Return the (x, y) coordinate for the center point of the cell that contains the specified text.  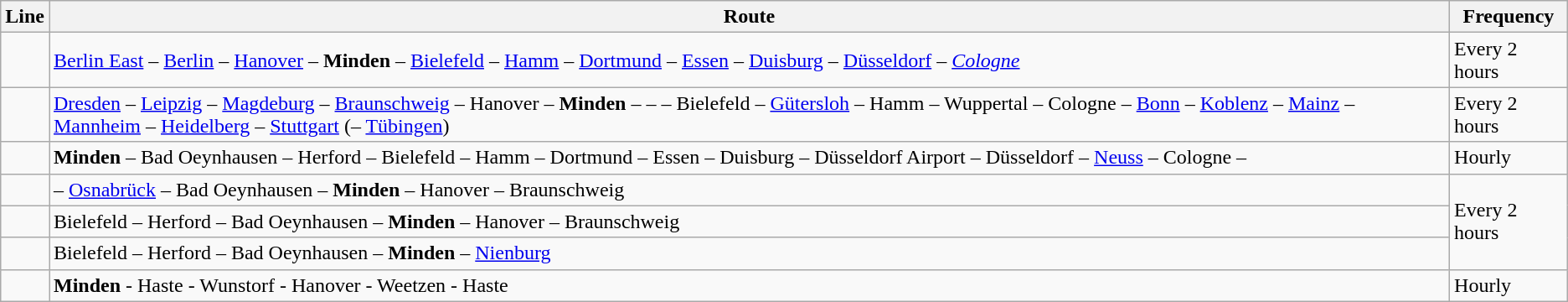
Bielefeld – Herford – Bad Oeynhausen – Minden – Nienburg (749, 253)
Line (25, 17)
Minden – Bad Oeynhausen – Herford – Bielefeld – Hamm – Dortmund – Essen – Duisburg – Düsseldorf Airport – Düsseldorf – Neuss – Cologne – (749, 158)
Berlin East – Berlin – Hanover – Minden – Bielefeld – Hamm – Dortmund – Essen – Duisburg – Düsseldorf – Cologne (749, 60)
Minden - Haste - Wunstorf - Hanover - Weetzen - Haste (749, 285)
Frequency (1509, 17)
– Osnabrück – Bad Oeynhausen – Minden – Hanover – Braunschweig (749, 190)
Route (749, 17)
Bielefeld – Herford – Bad Oeynhausen – Minden – Hanover – Braunschweig (749, 221)
